Locate the cell with the specified text and output its (X, Y) center coordinate. 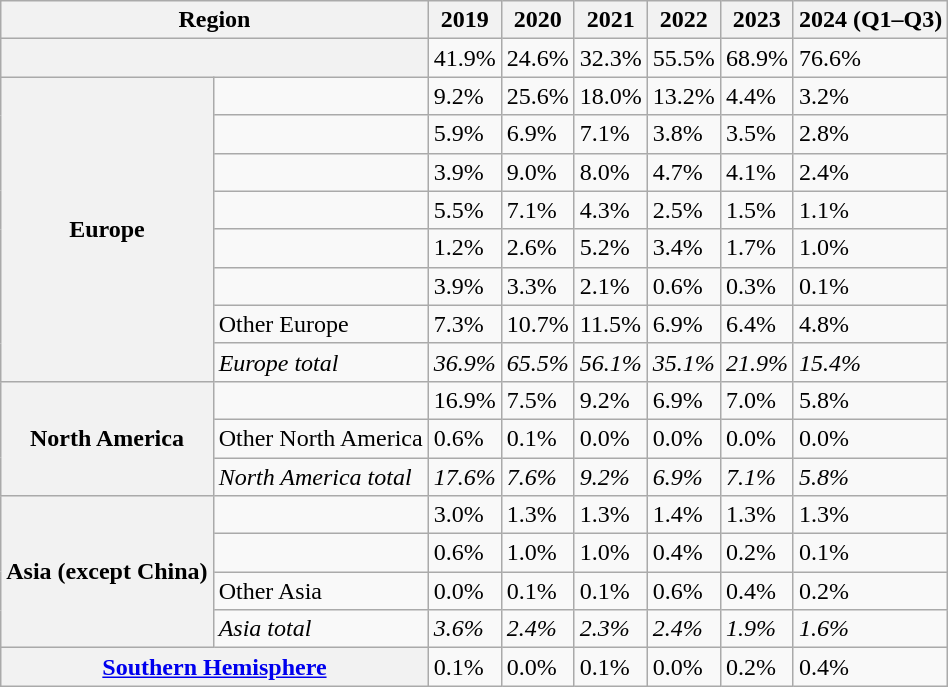
5.5% (464, 210)
4.1% (756, 172)
2.6% (538, 248)
15.4% (870, 362)
7.5% (538, 400)
2022 (684, 20)
2024 (Q1–Q3) (870, 20)
2.8% (870, 134)
7.0% (756, 400)
10.7% (538, 324)
16.9% (464, 400)
21.9% (756, 362)
Southern Hemisphere (214, 667)
Other Europe (320, 324)
2.5% (684, 210)
3.2% (870, 96)
2020 (538, 20)
4.7% (684, 172)
5.9% (464, 134)
5.2% (610, 248)
41.9% (464, 58)
1.4% (684, 515)
36.9% (464, 362)
24.6% (538, 58)
7.6% (538, 477)
4.3% (610, 210)
3.6% (464, 629)
11.5% (610, 324)
Europe (107, 229)
35.1% (684, 362)
65.5% (538, 362)
17.6% (464, 477)
8.0% (610, 172)
Other North America (320, 438)
6.4% (756, 324)
2023 (756, 20)
North America total (320, 477)
1.1% (870, 210)
3.0% (464, 515)
76.6% (870, 58)
North America (107, 438)
25.6% (538, 96)
4.8% (870, 324)
Europe total (320, 362)
1.6% (870, 629)
68.9% (756, 58)
1.5% (756, 210)
1.7% (756, 248)
18.0% (610, 96)
3.8% (684, 134)
2019 (464, 20)
2021 (610, 20)
2.3% (610, 629)
Asia total (320, 629)
3.4% (684, 248)
55.5% (684, 58)
9.0% (538, 172)
56.1% (610, 362)
4.4% (756, 96)
Region (214, 20)
1.2% (464, 248)
Asia (except China) (107, 572)
3.3% (538, 286)
3.5% (756, 134)
1.9% (756, 629)
0.3% (756, 286)
13.2% (684, 96)
7.3% (464, 324)
Other Asia (320, 591)
2.1% (610, 286)
32.3% (610, 58)
